Search for the cell housing the specified text and yield its [X, Y] center coordinate. 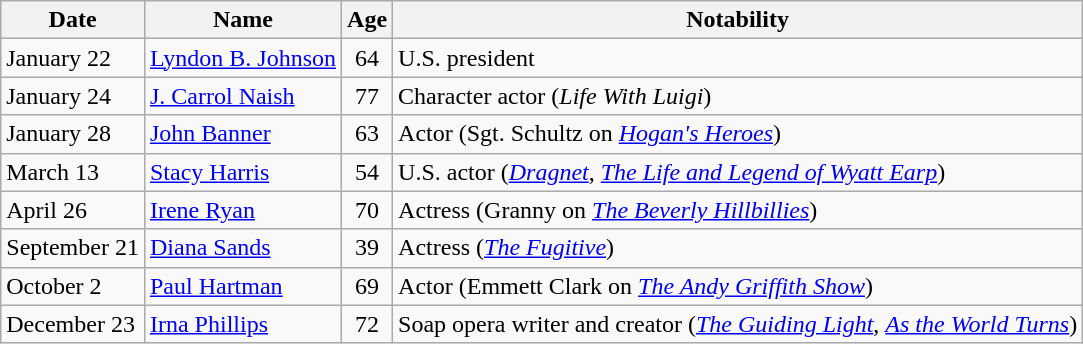
Age [368, 20]
Diana Sands [242, 248]
December 23 [73, 324]
Irna Phillips [242, 324]
U.S. actor (Dragnet, The Life and Legend of Wyatt Earp) [738, 172]
April 26 [73, 210]
Date [73, 20]
John Banner [242, 134]
70 [368, 210]
63 [368, 134]
J. Carrol Naish [242, 96]
54 [368, 172]
Character actor (Life With Luigi) [738, 96]
Actor (Sgt. Schultz on Hogan's Heroes) [738, 134]
January 22 [73, 58]
U.S. president [738, 58]
Soap opera writer and creator (The Guiding Light, As the World Turns) [738, 324]
Actress (Granny on The Beverly Hillbillies) [738, 210]
39 [368, 248]
77 [368, 96]
Irene Ryan [242, 210]
Lyndon B. Johnson [242, 58]
64 [368, 58]
January 24 [73, 96]
Notability [738, 20]
Stacy Harris [242, 172]
72 [368, 324]
69 [368, 286]
January 28 [73, 134]
March 13 [73, 172]
Actor (Emmett Clark on The Andy Griffith Show) [738, 286]
October 2 [73, 286]
Name [242, 20]
Paul Hartman [242, 286]
September 21 [73, 248]
Actress (The Fugitive) [738, 248]
